Determine the (X, Y) coordinate at the center of the cell enclosing the given text.  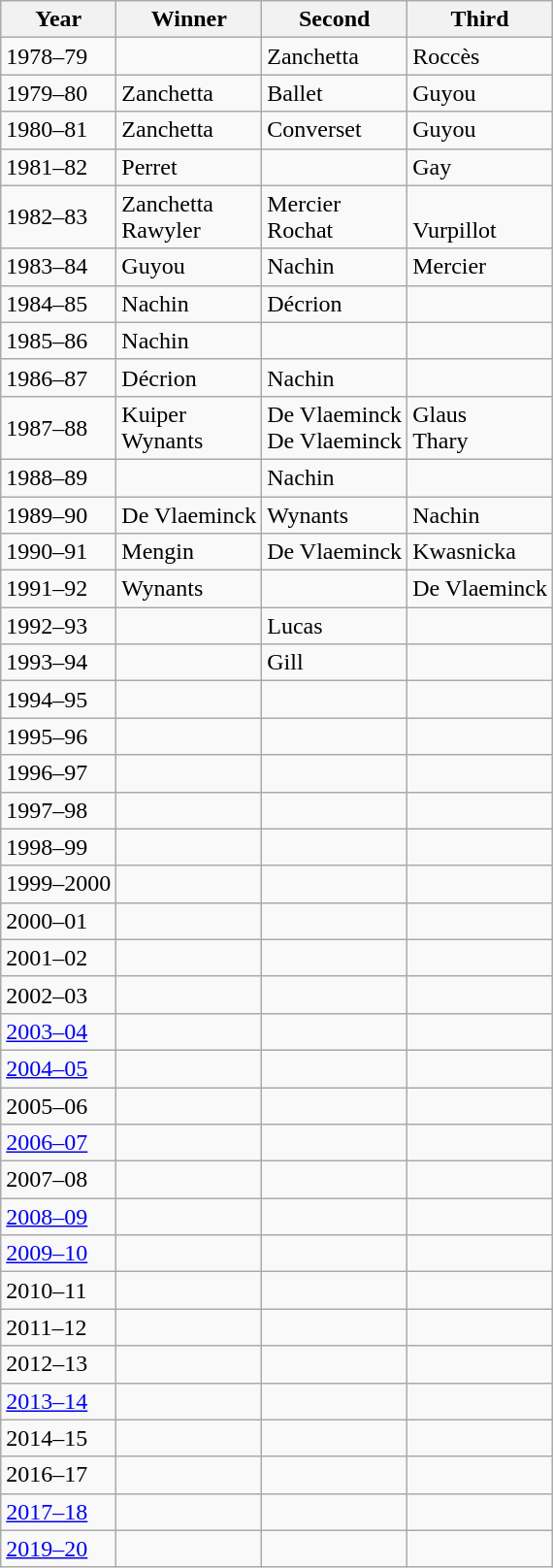
2014–15 (58, 1438)
Winner (189, 19)
2006–07 (58, 1143)
2011–12 (58, 1327)
1993–94 (58, 663)
2010–11 (58, 1290)
Mengin (189, 552)
1981–82 (58, 167)
2003–04 (58, 1031)
KuiperWynants (189, 427)
1991–92 (58, 589)
1996–97 (58, 773)
2002–03 (58, 995)
1983–84 (58, 267)
Lucas (335, 626)
1989–90 (58, 515)
Roccès (480, 56)
1984–85 (58, 304)
2017–18 (58, 1512)
2012–13 (58, 1364)
MercierRochat (335, 217)
1986–87 (58, 377)
1988–89 (58, 477)
2007–08 (58, 1180)
1980–81 (58, 130)
1985–86 (58, 341)
1995–96 (58, 736)
2009–10 (58, 1254)
2000–01 (58, 921)
2008–09 (58, 1217)
Ballet (335, 93)
Converset (335, 130)
Perret (189, 167)
2005–06 (58, 1105)
1979–80 (58, 93)
Gay (480, 167)
2004–05 (58, 1068)
2016–17 (58, 1475)
Vurpillot (480, 217)
Second (335, 19)
De VlaeminckDe Vlaeminck (335, 427)
GlausThary (480, 427)
1978–79 (58, 56)
2013–14 (58, 1401)
1997–98 (58, 810)
Mercier (480, 267)
1992–93 (58, 626)
ZanchettaRawyler (189, 217)
Kwasnicka (480, 552)
1999–2000 (58, 884)
Third (480, 19)
Year (58, 19)
2001–02 (58, 958)
1994–95 (58, 700)
1990–91 (58, 552)
1982–83 (58, 217)
1987–88 (58, 427)
Gill (335, 663)
2019–20 (58, 1549)
1998–99 (58, 847)
